Extract the [X, Y] coordinate from the center of the cell holding the provided text.  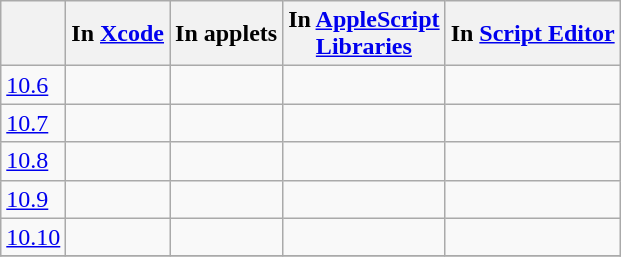
10.10 [34, 237]
10.7 [34, 123]
In Script Editor [532, 34]
In Xcode [118, 34]
10.9 [34, 199]
10.8 [34, 161]
In applets [226, 34]
10.6 [34, 85]
In AppleScriptLibraries [364, 34]
